For the text-containing cell, return its midpoint in [X, Y] coordinate format. 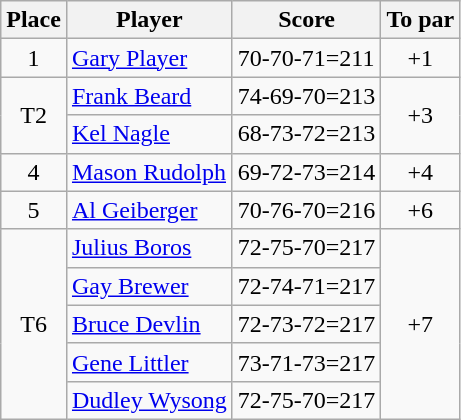
Al Geiberger [149, 210]
72-74-71=217 [306, 286]
72-73-72=217 [306, 324]
+4 [420, 172]
4 [34, 172]
69-72-73=214 [306, 172]
Bruce Devlin [149, 324]
Gay Brewer [149, 286]
Kel Nagle [149, 134]
+3 [420, 115]
70-76-70=216 [306, 210]
+7 [420, 324]
Dudley Wysong [149, 400]
Frank Beard [149, 96]
Mason Rudolph [149, 172]
74-69-70=213 [306, 96]
+1 [420, 58]
+6 [420, 210]
Place [34, 20]
73-71-73=217 [306, 362]
Gene Littler [149, 362]
Julius Boros [149, 248]
1 [34, 58]
70-70-71=211 [306, 58]
T6 [34, 324]
T2 [34, 115]
5 [34, 210]
Score [306, 20]
To par [420, 20]
68-73-72=213 [306, 134]
Player [149, 20]
Gary Player [149, 58]
